Capture the cell that displays the provided text and extract its [X, Y] central coordinate. 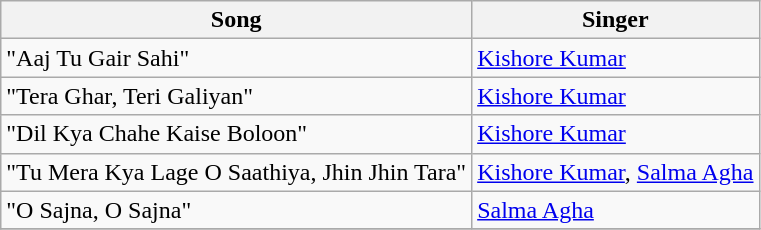
"Tu Mera Kya Lage O Saathiya, Jhin Jhin Tara" [236, 172]
"Tera Ghar, Teri Galiyan" [236, 96]
Song [236, 20]
"O Sajna, O Sajna" [236, 210]
"Dil Kya Chahe Kaise Boloon" [236, 134]
Singer [616, 20]
"Aaj Tu Gair Sahi" [236, 58]
Kishore Kumar, Salma Agha [616, 172]
Salma Agha [616, 210]
